Provide the [X, Y] coordinate of the cell's center where the given text is located.  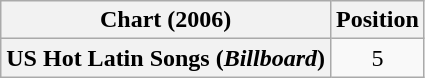
Chart (2006) [166, 20]
US Hot Latin Songs (Billboard) [166, 58]
Position [378, 20]
5 [378, 58]
